From the cell containing the given text, extract its center point as [X, Y] coordinate. 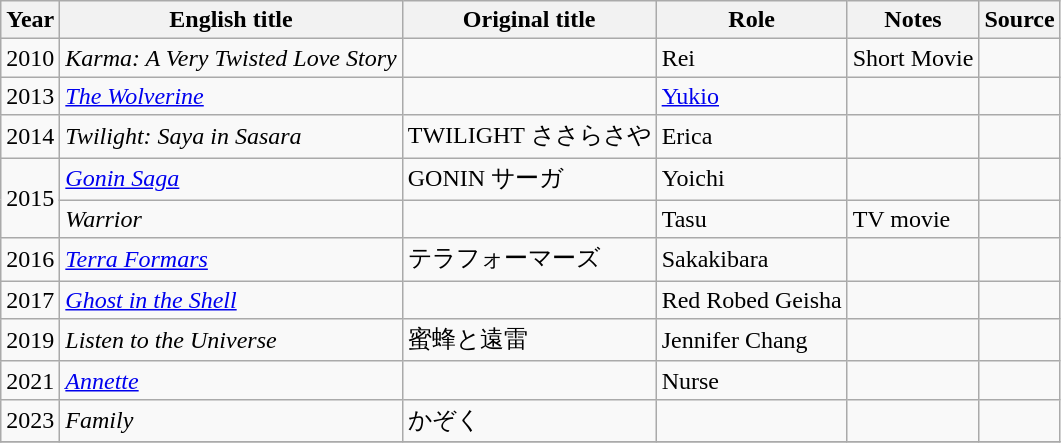
2016 [30, 260]
GONIN サーガ [529, 180]
Year [30, 20]
Annette [231, 380]
Terra Formars [231, 260]
Role [752, 20]
Yukio [752, 96]
2019 [30, 340]
Sakakibara [752, 260]
Short Movie [913, 58]
Gonin Saga [231, 180]
蜜蜂と遠雷 [529, 340]
2017 [30, 300]
Listen to the Universe [231, 340]
Tasu [752, 219]
TV movie [913, 219]
Notes [913, 20]
Red Robed Geisha [752, 300]
Source [1020, 20]
Yoichi [752, 180]
Family [231, 420]
English title [231, 20]
Jennifer Chang [752, 340]
Rei [752, 58]
かぞく [529, 420]
Karma: A Very Twisted Love Story [231, 58]
Original title [529, 20]
Twilight: Saya in Sasara [231, 136]
テラフォーマーズ [529, 260]
Erica [752, 136]
Ghost in the Shell [231, 300]
2013 [30, 96]
2021 [30, 380]
2015 [30, 198]
2014 [30, 136]
2010 [30, 58]
2023 [30, 420]
Warrior [231, 219]
TWILIGHT ささらさや [529, 136]
The Wolverine [231, 96]
Nurse [752, 380]
